Capture the cell that displays the provided text and extract its [X, Y] central coordinate. 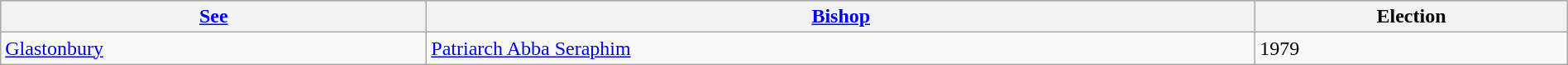
Election [1412, 17]
Patriarch Abba Seraphim [841, 48]
Bishop [841, 17]
Glastonbury [213, 48]
1979 [1412, 48]
See [213, 17]
